Provide the (x, y) coordinate of the cell's center where the given text is located.  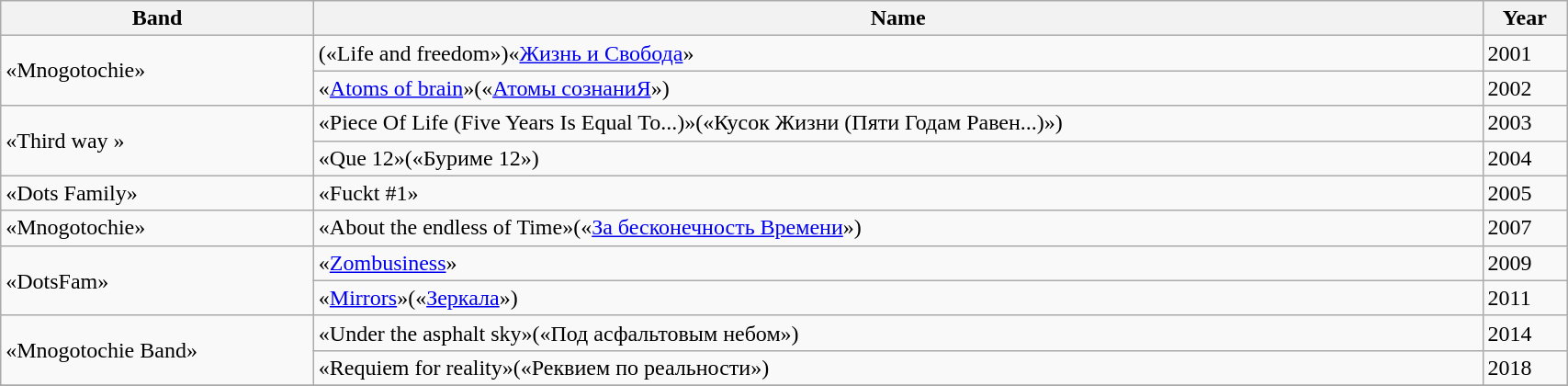
2011 (1525, 298)
«Atoms of brain»(«Атомы сознаниЯ») (898, 88)
2002 (1525, 88)
«Requiem for reality»(«Реквием по реальности») (898, 368)
«Zombusiness» (898, 263)
Band (158, 18)
2003 (1525, 123)
2001 (1525, 53)
«Que 12»(«Буриме 12») (898, 158)
2004 (1525, 158)
«Under the asphalt sky»(«Под асфальтовым небом») (898, 333)
(«Life and freedom»)«Жизнь и Свобода» (898, 53)
2009 (1525, 263)
«Mnogotochie Band» (158, 350)
Name (898, 18)
2005 (1525, 193)
«Third way » (158, 141)
«DotsFam» (158, 280)
2018 (1525, 368)
«Mirrors»(«Зеркала») (898, 298)
«Fuckt #1» (898, 193)
2014 (1525, 333)
«Piece Of Life (Five Years Is Equal To...)»(«Кусок Жизни (Пяти Годам Равен...)») (898, 123)
«About the endless of Time»(«За бесконечность Времени») (898, 228)
«Dots Family» (158, 193)
Year (1525, 18)
2007 (1525, 228)
